Find where the given text appears and provide that cell's center as (x, y) coordinate. 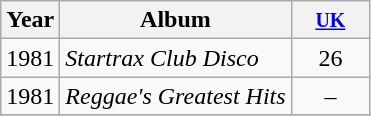
Startrax Club Disco (176, 58)
UK (330, 20)
Reggae's Greatest Hits (176, 96)
Year (30, 20)
– (330, 96)
26 (330, 58)
Album (176, 20)
